For the text-containing cell, return its midpoint in [x, y] coordinate format. 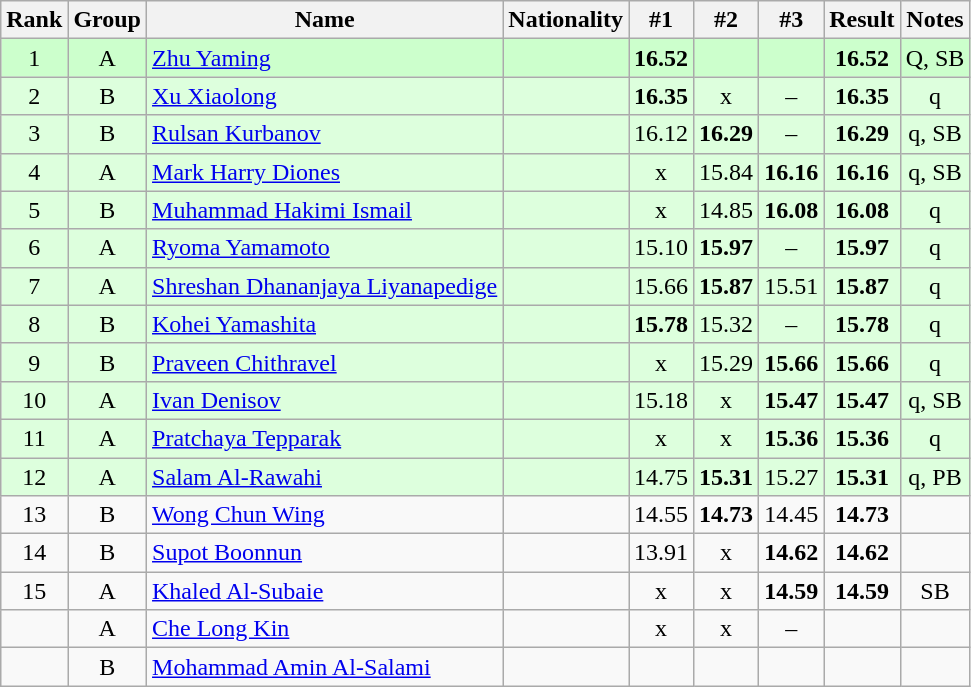
#1 [662, 20]
7 [34, 286]
Shreshan Dhananjaya Liyanapedige [325, 286]
Kohei Yamashita [325, 324]
SB [935, 591]
15.10 [662, 248]
14.45 [792, 515]
15.29 [726, 362]
15.84 [726, 172]
5 [34, 210]
Xu Xiaolong [325, 96]
Q, SB [935, 58]
Supot Boonnun [325, 553]
1 [34, 58]
13 [34, 515]
10 [34, 400]
q, PB [935, 477]
Zhu Yaming [325, 58]
Praveen Chithravel [325, 362]
Group [108, 20]
Mohammad Amin Al-Salami [325, 667]
15.18 [662, 400]
8 [34, 324]
4 [34, 172]
Ivan Denisov [325, 400]
14.55 [662, 515]
16.12 [662, 134]
Notes [935, 20]
Nationality [566, 20]
3 [34, 134]
12 [34, 477]
2 [34, 96]
#2 [726, 20]
14.85 [726, 210]
13.91 [662, 553]
6 [34, 248]
11 [34, 438]
14.75 [662, 477]
Result [862, 20]
15.51 [792, 286]
Wong Chun Wing [325, 515]
9 [34, 362]
Rank [34, 20]
15 [34, 591]
Khaled Al-Subaie [325, 591]
Pratchaya Tepparak [325, 438]
Mark Harry Diones [325, 172]
15.27 [792, 477]
Rulsan Kurbanov [325, 134]
15.32 [726, 324]
Che Long Kin [325, 629]
Muhammad Hakimi Ismail [325, 210]
#3 [792, 20]
14 [34, 553]
Ryoma Yamamoto [325, 248]
Name [325, 20]
Salam Al-Rawahi [325, 477]
